Extract the (X, Y) coordinate from the center of the cell holding the provided text.  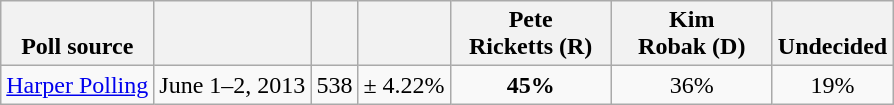
45% (530, 85)
Undecided (832, 34)
Poll source (78, 34)
PeteRicketts (R) (530, 34)
538 (334, 85)
36% (692, 85)
± 4.22% (404, 85)
19% (832, 85)
KimRobak (D) (692, 34)
June 1–2, 2013 (232, 85)
Harper Polling (78, 85)
